Locate the cell with the specified text and output its [X, Y] center coordinate. 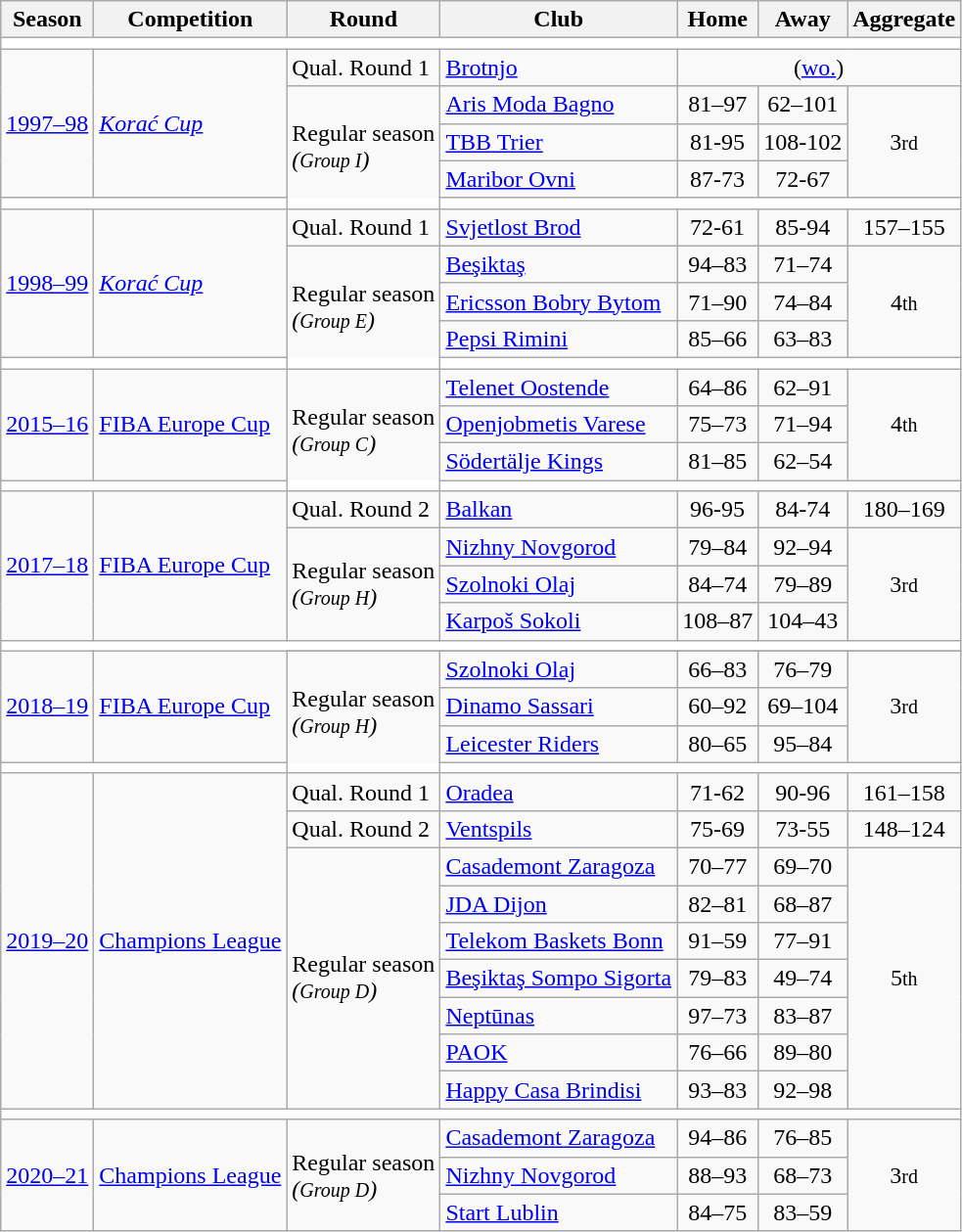
49–74 [802, 979]
161–158 [904, 792]
79–84 [718, 547]
72-61 [718, 227]
92–94 [802, 547]
75-69 [718, 829]
Beşiktaş [559, 264]
91–59 [718, 941]
Ventspils [559, 829]
62–101 [802, 105]
148–124 [904, 829]
64–86 [718, 387]
81–97 [718, 105]
108–87 [718, 621]
62–91 [802, 387]
76–79 [802, 669]
Ericsson Bobry Bytom [559, 301]
71-62 [718, 792]
PAOK [559, 1053]
Home [718, 20]
74–84 [802, 301]
76–66 [718, 1053]
73-55 [802, 829]
66–83 [718, 669]
81-95 [718, 142]
96-95 [718, 510]
88–93 [718, 1175]
93–83 [718, 1090]
69–70 [802, 866]
JDA Dijon [559, 903]
83–59 [802, 1212]
1998–99 [47, 283]
Season [47, 20]
84–74 [718, 584]
87-73 [718, 179]
Svjetlost Brod [559, 227]
Regular season(Group E) [364, 307]
Oradea [559, 792]
TBB Trier [559, 142]
180–169 [904, 510]
95–84 [802, 744]
5th [904, 978]
97–73 [718, 1016]
2018–19 [47, 707]
Club [559, 20]
62–54 [802, 462]
71–90 [718, 301]
63–83 [802, 339]
Maribor Ovni [559, 179]
Start Lublin [559, 1212]
104–43 [802, 621]
85–66 [718, 339]
Telekom Baskets Bonn [559, 941]
Openjobmetis Varese [559, 425]
2017–18 [47, 566]
(wo.) [819, 68]
84–75 [718, 1212]
76–85 [802, 1138]
Competition [190, 20]
71–74 [802, 264]
Karpoš Sokoli [559, 621]
75–73 [718, 425]
2019–20 [47, 941]
Regular season(Group I) [364, 147]
60–92 [718, 707]
83–87 [802, 1016]
Aggregate [904, 20]
80–65 [718, 744]
90-96 [802, 792]
2020–21 [47, 1175]
70–77 [718, 866]
Brotnjo [559, 68]
69–104 [802, 707]
Beşiktaş Sompo Sigorta [559, 979]
72-67 [802, 179]
Leicester Riders [559, 744]
Round [364, 20]
81–85 [718, 462]
Neptūnas [559, 1016]
Pepsi Rimini [559, 339]
Happy Casa Brindisi [559, 1090]
108-102 [802, 142]
84-74 [802, 510]
Aris Moda Bagno [559, 105]
79–89 [802, 584]
Regular season(Group C) [364, 429]
79–83 [718, 979]
71–94 [802, 425]
94–86 [718, 1138]
94–83 [718, 264]
Telenet Oostende [559, 387]
68–87 [802, 903]
Away [802, 20]
Södertälje Kings [559, 462]
82–81 [718, 903]
1997–98 [47, 123]
157–155 [904, 227]
Dinamo Sassari [559, 707]
89–80 [802, 1053]
85-94 [802, 227]
77–91 [802, 941]
68–73 [802, 1175]
2015–16 [47, 424]
Balkan [559, 510]
92–98 [802, 1090]
